Detect which cell encompasses the target text, then output its [X, Y] center coordinate. 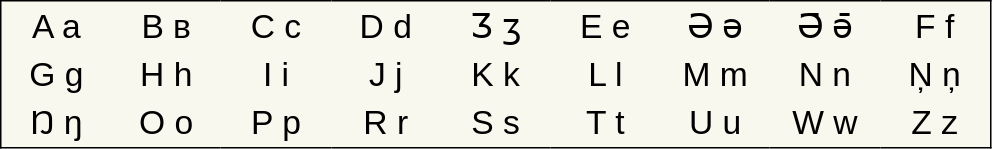
Ә ә [715, 26]
G g [56, 75]
F f [936, 26]
Ŋ ŋ [56, 124]
S s [496, 124]
B в [166, 26]
U u [715, 124]
E e [605, 26]
H h [166, 75]
J j [386, 75]
D d [386, 26]
R r [386, 124]
L l [605, 75]
T t [605, 124]
P p [276, 124]
Ә̄ ә̄ [825, 26]
Ņ ņ [936, 75]
W w [825, 124]
C c [276, 26]
Ӡ ӡ [496, 26]
Z z [936, 124]
O o [166, 124]
N n [825, 75]
A a [56, 26]
M m [715, 75]
K k [496, 75]
I i [276, 75]
